Determine the [x, y] coordinate at the center of the cell enclosing the given text.  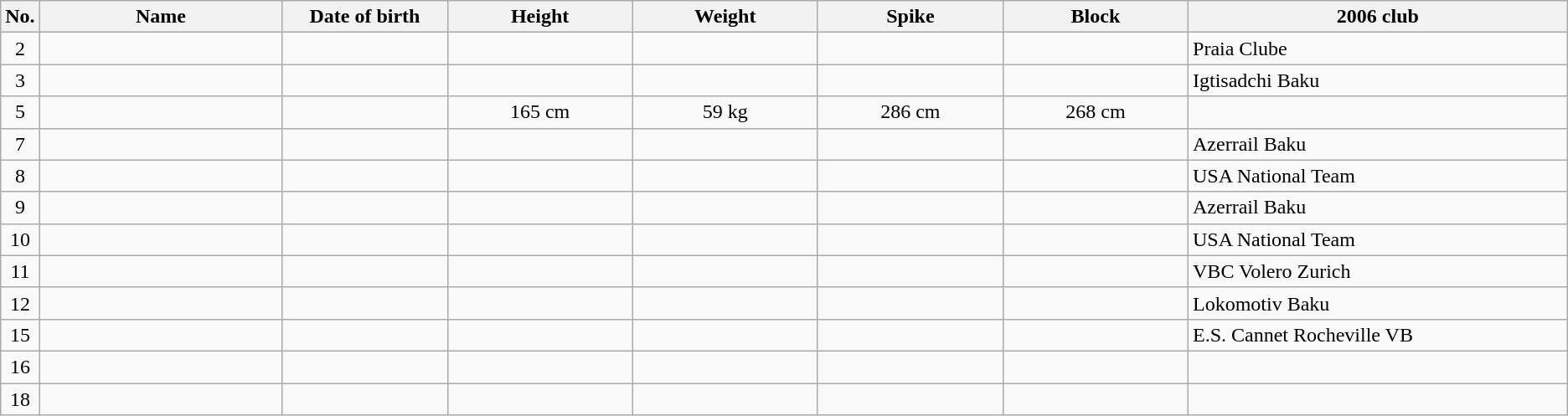
VBC Volero Zurich [1379, 271]
165 cm [539, 112]
286 cm [910, 112]
12 [20, 303]
Block [1096, 17]
Height [539, 17]
No. [20, 17]
10 [20, 239]
Name [161, 17]
16 [20, 367]
2 [20, 49]
Date of birth [365, 17]
E.S. Cannet Rocheville VB [1379, 335]
Weight [725, 17]
7 [20, 144]
15 [20, 335]
11 [20, 271]
8 [20, 176]
Lokomotiv Baku [1379, 303]
59 kg [725, 112]
5 [20, 112]
Spike [910, 17]
Igtisadchi Baku [1379, 80]
2006 club [1379, 17]
18 [20, 399]
Praia Clube [1379, 49]
268 cm [1096, 112]
3 [20, 80]
9 [20, 208]
